Output the (X, Y) coordinate of the center of the cell containing the given text.  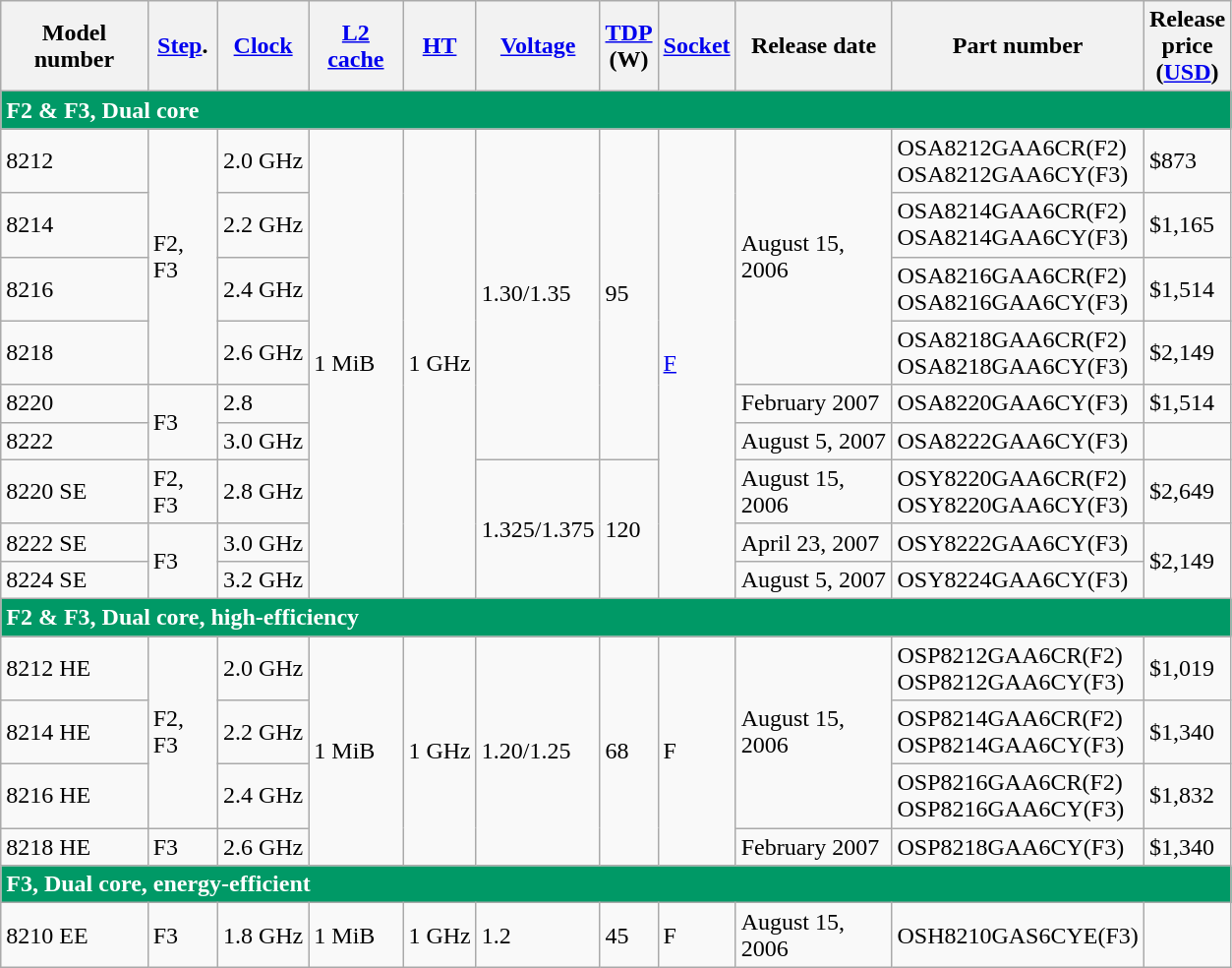
1.30/1.35 (538, 294)
Voltage (538, 46)
1.2 (538, 935)
F2 & F3, Dual core, high-efficiency (616, 617)
Releaseprice(USD) (1187, 46)
L2 cache (356, 46)
$2,649 (1187, 492)
8216 (75, 289)
2.8 GHz (263, 492)
8222 SE (75, 542)
OSY8222GAA6CY(F3) (1018, 542)
OSH8210GAS6CYE(F3) (1018, 935)
$873 (1187, 161)
8224 SE (75, 579)
8212 HE (75, 667)
TDP(W) (629, 46)
8220 (75, 403)
F2 & F3, Dual core (616, 110)
8218 (75, 352)
8210 EE (75, 935)
OSA8222GAA6CY(F3) (1018, 441)
$1,832 (1187, 797)
$1,165 (1187, 224)
Model number (75, 46)
HT (440, 46)
8216 HE (75, 797)
OSA8214GAA6CR(F2)OSA8214GAA6CY(F3) (1018, 224)
8222 (75, 441)
Part number (1018, 46)
120 (629, 529)
2.8 (263, 403)
1.325/1.375 (538, 529)
F3, Dual core, energy-efficient (616, 884)
Step. (183, 46)
OSA8212GAA6CR(F2)OSA8212GAA6CY(F3) (1018, 161)
OSA8220GAA6CY(F3) (1018, 403)
OSY8220GAA6CR(F2)OSY8220GAA6CY(F3) (1018, 492)
Socket (696, 46)
OSP8214GAA6CR(F2)OSP8214GAA6CY(F3) (1018, 732)
OSA8216GAA6CR(F2)OSA8216GAA6CY(F3) (1018, 289)
95 (629, 294)
$1,019 (1187, 667)
68 (629, 750)
Release date (814, 46)
OSY8224GAA6CY(F3) (1018, 579)
3.2 GHz (263, 579)
8220 SE (75, 492)
1.20/1.25 (538, 750)
OSA8218GAA6CR(F2)OSA8218GAA6CY(F3) (1018, 352)
8218 HE (75, 847)
8212 (75, 161)
8214 HE (75, 732)
1.8 GHz (263, 935)
Clock (263, 46)
OSP8212GAA6CR(F2)OSP8212GAA6CY(F3) (1018, 667)
OSP8218GAA6CY(F3) (1018, 847)
April 23, 2007 (814, 542)
8214 (75, 224)
45 (629, 935)
OSP8216GAA6CR(F2)OSP8216GAA6CY(F3) (1018, 797)
